Scan for the cell matching the given text and deliver its (X, Y) coordinate at center. 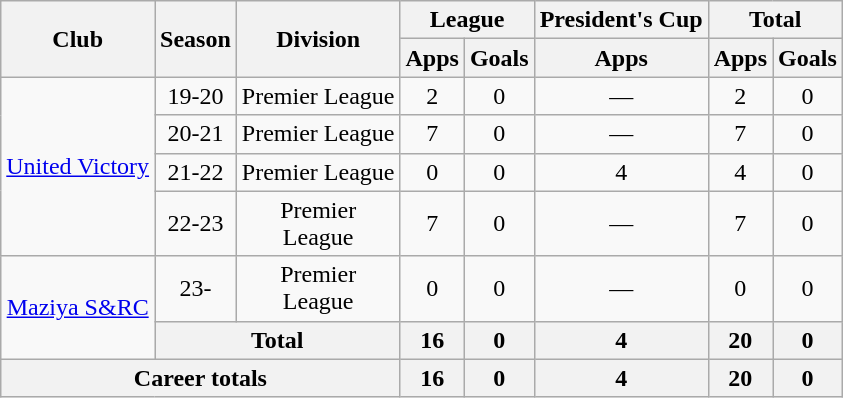
United Victory (78, 166)
21-22 (196, 172)
Season (196, 39)
20-21 (196, 134)
Division (318, 39)
Club (78, 39)
23- (196, 288)
President's Cup (621, 20)
League (467, 20)
Maziya S&RC (78, 308)
22-23 (196, 224)
Career totals (200, 378)
19-20 (196, 96)
